Locate the cell with the specified text and output its [X, Y] center coordinate. 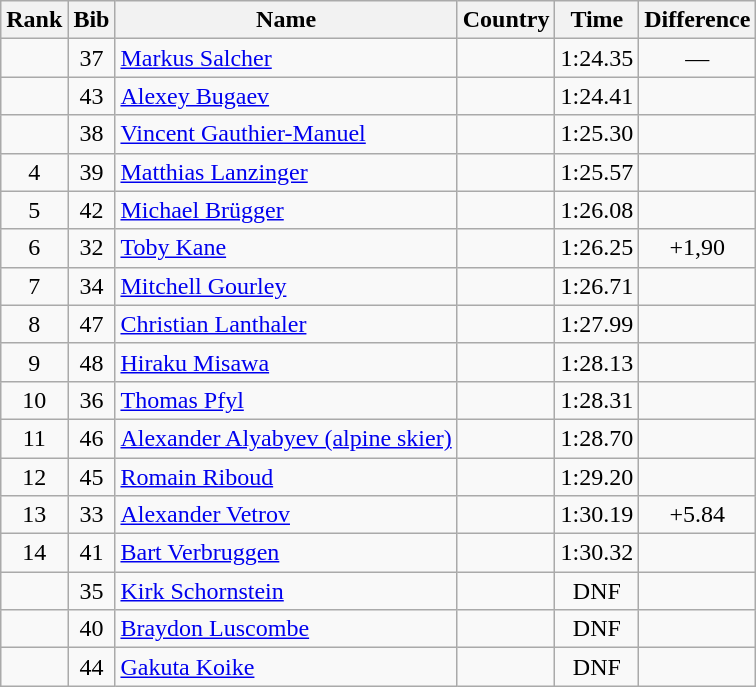
38 [92, 134]
1:27.99 [597, 324]
42 [92, 210]
Markus Salcher [286, 58]
Rank [34, 20]
Country [506, 20]
9 [34, 362]
1:26.08 [597, 210]
10 [34, 400]
8 [34, 324]
Alexander Vetrov [286, 515]
1:24.35 [597, 58]
Time [597, 20]
Romain Riboud [286, 477]
Christian Lanthaler [286, 324]
— [698, 58]
39 [92, 172]
1:29.20 [597, 477]
33 [92, 515]
48 [92, 362]
1:26.25 [597, 248]
Alexey Bugaev [286, 96]
Vincent Gauthier-Manuel [286, 134]
36 [92, 400]
Alexander Alyabyev (alpine skier) [286, 438]
40 [92, 629]
47 [92, 324]
1:28.13 [597, 362]
46 [92, 438]
Name [286, 20]
4 [34, 172]
+1,90 [698, 248]
43 [92, 96]
Hiraku Misawa [286, 362]
12 [34, 477]
Bib [92, 20]
14 [34, 553]
32 [92, 248]
Mitchell Gourley [286, 286]
Matthias Lanzinger [286, 172]
7 [34, 286]
Thomas Pfyl [286, 400]
1:28.31 [597, 400]
34 [92, 286]
Difference [698, 20]
35 [92, 591]
6 [34, 248]
Kirk Schornstein [286, 591]
Gakuta Koike [286, 667]
41 [92, 553]
11 [34, 438]
Bart Verbruggen [286, 553]
1:26.71 [597, 286]
1:25.57 [597, 172]
Toby Kane [286, 248]
1:30.19 [597, 515]
45 [92, 477]
Michael Brügger [286, 210]
1:30.32 [597, 553]
5 [34, 210]
Braydon Luscombe [286, 629]
13 [34, 515]
1:28.70 [597, 438]
1:25.30 [597, 134]
+5.84 [698, 515]
37 [92, 58]
1:24.41 [597, 96]
44 [92, 667]
